Scan for the cell matching the given text and deliver its [x, y] coordinate at center. 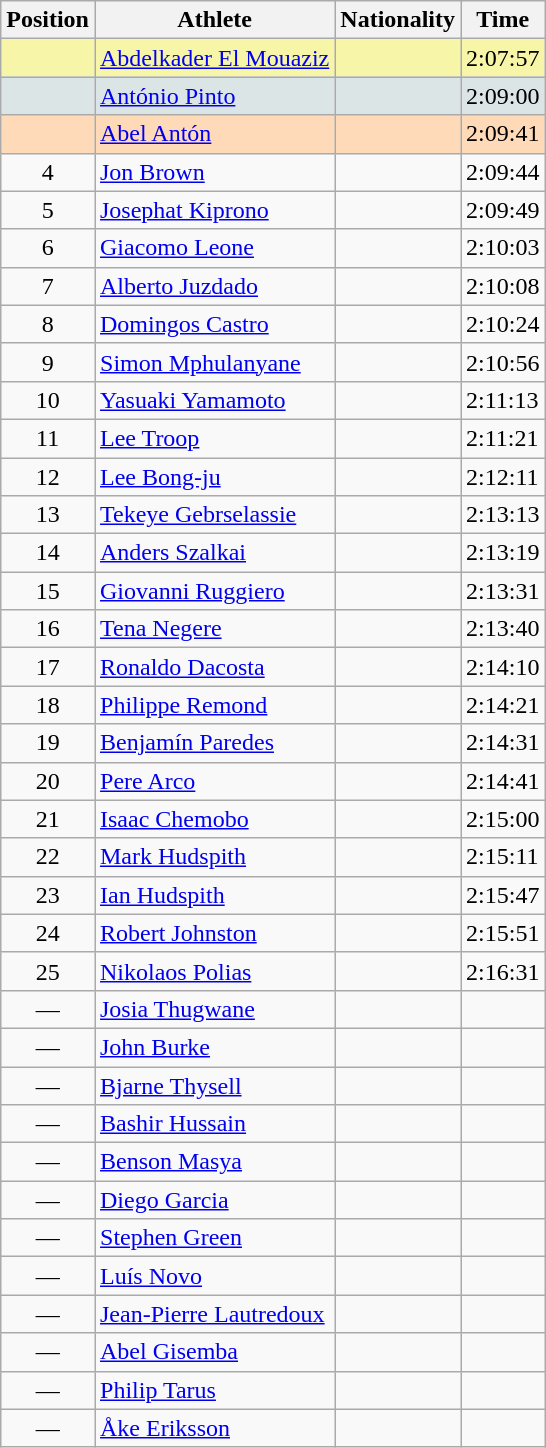
2:13:19 [503, 553]
2:15:11 [503, 857]
António Pinto [214, 96]
2:13:13 [503, 515]
Pere Arco [214, 781]
Mark Hudspith [214, 857]
Åke Eriksson [214, 1428]
2:07:57 [503, 58]
2:13:40 [503, 629]
2:14:10 [503, 667]
Benson Masya [214, 1162]
Tena Negere [214, 629]
2:09:00 [503, 96]
Josia Thugwane [214, 1009]
13 [48, 515]
11 [48, 438]
2:11:13 [503, 400]
2:12:11 [503, 477]
22 [48, 857]
2:11:21 [503, 438]
Nationality [398, 20]
Alberto Juzdado [214, 286]
25 [48, 971]
2:14:21 [503, 705]
Giovanni Ruggiero [214, 591]
17 [48, 667]
2:09:44 [503, 172]
Abdelkader El Mouaziz [214, 58]
Robert Johnston [214, 933]
2:09:49 [503, 210]
8 [48, 324]
2:13:31 [503, 591]
12 [48, 477]
Bjarne Thysell [214, 1085]
Simon Mphulanyane [214, 362]
15 [48, 591]
Luís Novo [214, 1276]
Jon Brown [214, 172]
Bashir Hussain [214, 1124]
10 [48, 400]
5 [48, 210]
Philippe Remond [214, 705]
Ronaldo Dacosta [214, 667]
2:15:00 [503, 819]
Diego Garcia [214, 1200]
Benjamín Paredes [214, 743]
2:10:03 [503, 248]
24 [48, 933]
2:15:47 [503, 895]
Abel Gisemba [214, 1352]
16 [48, 629]
Jean-Pierre Lautredoux [214, 1314]
Abel Antón [214, 134]
2:16:31 [503, 971]
4 [48, 172]
Giacomo Leone [214, 248]
19 [48, 743]
9 [48, 362]
Lee Troop [214, 438]
20 [48, 781]
Josephat Kiprono [214, 210]
Lee Bong-ju [214, 477]
6 [48, 248]
John Burke [214, 1047]
Time [503, 20]
Philip Tarus [214, 1390]
Domingos Castro [214, 324]
Ian Hudspith [214, 895]
2:14:41 [503, 781]
14 [48, 553]
Position [48, 20]
2:10:08 [503, 286]
Nikolaos Polias [214, 971]
2:09:41 [503, 134]
2:14:31 [503, 743]
Yasuaki Yamamoto [214, 400]
Stephen Green [214, 1238]
Isaac Chemobo [214, 819]
2:15:51 [503, 933]
Anders Szalkai [214, 553]
2:10:24 [503, 324]
23 [48, 895]
Tekeye Gebrselassie [214, 515]
21 [48, 819]
18 [48, 705]
2:10:56 [503, 362]
7 [48, 286]
Athlete [214, 20]
